Return the (X, Y) coordinate for the center point of the cell that contains the specified text.  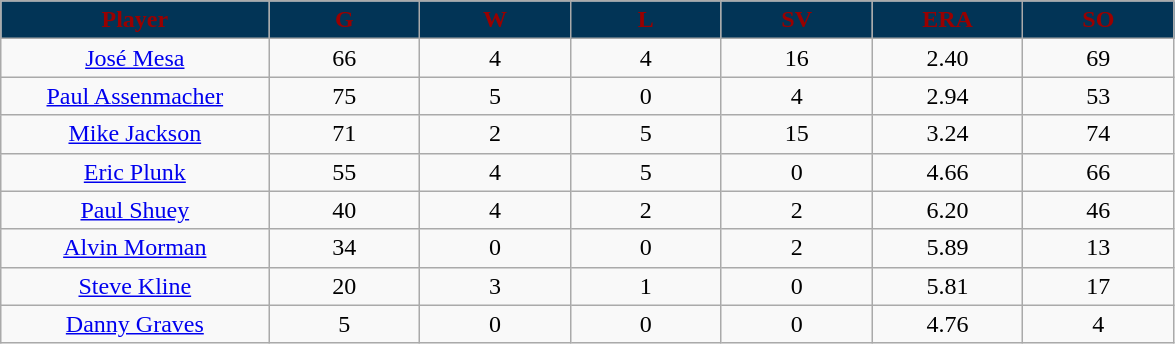
34 (344, 248)
Steve Kline (135, 286)
Player (135, 20)
74 (1098, 134)
2.94 (948, 96)
Eric Plunk (135, 172)
6.20 (948, 210)
ERA (948, 20)
SV (796, 20)
Paul Assenmacher (135, 96)
46 (1098, 210)
4.76 (948, 324)
3.24 (948, 134)
W (496, 20)
53 (1098, 96)
17 (1098, 286)
16 (796, 58)
55 (344, 172)
40 (344, 210)
4.66 (948, 172)
20 (344, 286)
L (646, 20)
5.89 (948, 248)
Paul Shuey (135, 210)
69 (1098, 58)
1 (646, 286)
Danny Graves (135, 324)
G (344, 20)
Mike Jackson (135, 134)
5.81 (948, 286)
13 (1098, 248)
José Mesa (135, 58)
75 (344, 96)
15 (796, 134)
3 (496, 286)
2.40 (948, 58)
SO (1098, 20)
71 (344, 134)
Alvin Morman (135, 248)
